Identify which cell holds the provided text, then report its (x, y) central coordinate. 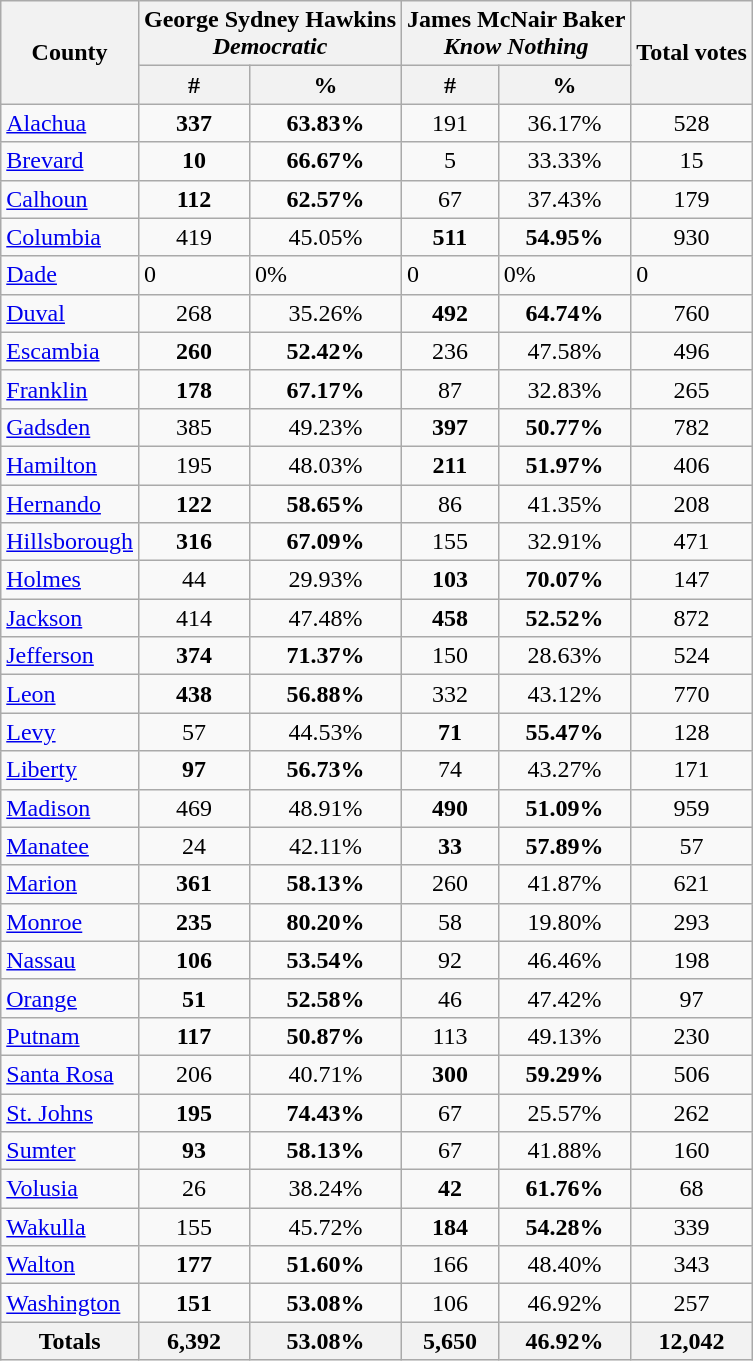
872 (692, 618)
337 (194, 123)
26 (194, 1189)
70.07% (564, 580)
492 (450, 313)
Hamilton (70, 465)
770 (692, 694)
438 (194, 694)
45.72% (326, 1227)
208 (692, 503)
George Sydney Hawkins Democratic (270, 34)
58.65% (326, 503)
86 (450, 503)
5,650 (450, 1341)
511 (450, 237)
103 (450, 580)
211 (450, 465)
43.12% (564, 694)
Wakulla (70, 1227)
959 (692, 808)
Jefferson (70, 656)
Dade (70, 275)
Orange (70, 998)
230 (692, 1036)
179 (692, 199)
46.46% (564, 960)
41.88% (564, 1151)
66.67% (326, 161)
490 (450, 808)
414 (194, 618)
52.58% (326, 998)
33.33% (564, 161)
St. Johns (70, 1113)
166 (450, 1265)
37.43% (564, 199)
760 (692, 313)
Totals (70, 1341)
County (70, 52)
41.35% (564, 503)
55.47% (564, 732)
51 (194, 998)
62.57% (326, 199)
Calhoun (70, 199)
50.77% (564, 427)
Gadsden (70, 427)
191 (450, 123)
25.57% (564, 1113)
67.17% (326, 389)
42.11% (326, 846)
32.83% (564, 389)
57.89% (564, 846)
177 (194, 1265)
51.60% (326, 1265)
36.17% (564, 123)
35.26% (326, 313)
28.63% (564, 656)
48.40% (564, 1265)
47.58% (564, 351)
6,392 (194, 1341)
12,042 (692, 1341)
150 (450, 656)
374 (194, 656)
332 (450, 694)
71.37% (326, 656)
Manatee (70, 846)
74 (450, 770)
71 (450, 732)
10 (194, 161)
206 (194, 1074)
112 (194, 199)
Levy (70, 732)
40.71% (326, 1074)
621 (692, 884)
496 (692, 351)
117 (194, 1036)
54.95% (564, 237)
32.91% (564, 542)
Leon (70, 694)
Monroe (70, 922)
61.76% (564, 1189)
44 (194, 580)
236 (450, 351)
48.03% (326, 465)
48.91% (326, 808)
397 (450, 427)
406 (692, 465)
113 (450, 1036)
262 (692, 1113)
Alachua (70, 123)
67.09% (326, 542)
33 (450, 846)
59.29% (564, 1074)
19.80% (564, 922)
87 (450, 389)
235 (194, 922)
29.93% (326, 580)
46 (450, 998)
160 (692, 1151)
92 (450, 960)
56.88% (326, 694)
63.83% (326, 123)
51.09% (564, 808)
419 (194, 237)
782 (692, 427)
Nassau (70, 960)
Escambia (70, 351)
52.52% (564, 618)
68 (692, 1189)
James McNair Baker Know Nothing (516, 34)
268 (194, 313)
50.87% (326, 1036)
38.24% (326, 1189)
458 (450, 618)
257 (692, 1303)
Santa Rosa (70, 1074)
Holmes (70, 580)
Volusia (70, 1189)
51.97% (564, 465)
47.42% (564, 998)
Hillsborough (70, 542)
24 (194, 846)
265 (692, 389)
930 (692, 237)
361 (194, 884)
Walton (70, 1265)
471 (692, 542)
122 (194, 503)
Duval (70, 313)
128 (692, 732)
47.48% (326, 618)
Putnam (70, 1036)
5 (450, 161)
343 (692, 1265)
293 (692, 922)
54.28% (564, 1227)
Total votes (692, 52)
41.87% (564, 884)
52.42% (326, 351)
339 (692, 1227)
198 (692, 960)
56.73% (326, 770)
93 (194, 1151)
53.54% (326, 960)
Liberty (70, 770)
44.53% (326, 732)
184 (450, 1227)
147 (692, 580)
Hernando (70, 503)
Sumter (70, 1151)
506 (692, 1074)
49.23% (326, 427)
Marion (70, 884)
43.27% (564, 770)
469 (194, 808)
Jackson (70, 618)
Washington (70, 1303)
42 (450, 1189)
Madison (70, 808)
316 (194, 542)
45.05% (326, 237)
385 (194, 427)
151 (194, 1303)
524 (692, 656)
74.43% (326, 1113)
49.13% (564, 1036)
Brevard (70, 161)
171 (692, 770)
80.20% (326, 922)
178 (194, 389)
Columbia (70, 237)
300 (450, 1074)
Franklin (70, 389)
528 (692, 123)
58 (450, 922)
64.74% (564, 313)
15 (692, 161)
